Return the (x, y) coordinate for the center point of the cell that contains the specified text.  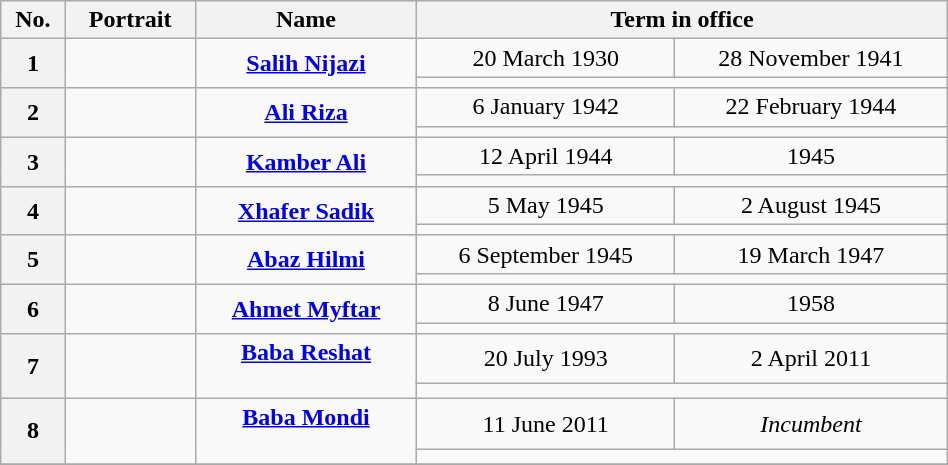
Term in office (682, 20)
20 July 1993 (546, 359)
12 April 1944 (546, 156)
Portrait (130, 20)
6 January 1942 (546, 107)
8 (33, 432)
8 June 1947 (546, 303)
1958 (812, 303)
Ahmet Myftar (306, 308)
20 March 1930 (546, 58)
Baba Mondi (306, 432)
1945 (812, 156)
No. (33, 20)
Name (306, 20)
22 February 1944 (812, 107)
2 April 2011 (812, 359)
Ali Riza (306, 112)
Xhafer Sadik (306, 210)
28 November 1941 (812, 58)
7 (33, 366)
5 May 1945 (546, 205)
3 (33, 162)
1 (33, 64)
Abaz Hilmi (306, 260)
5 (33, 260)
11 June 2011 (546, 424)
2 August 1945 (812, 205)
19 March 1947 (812, 254)
Salih Nijazi (306, 64)
Baba Reshat (306, 366)
6 (33, 308)
6 September 1945 (546, 254)
4 (33, 210)
Kamber Ali (306, 162)
2 (33, 112)
Incumbent (812, 424)
